Identify which cell holds the provided text, then report its (x, y) central coordinate. 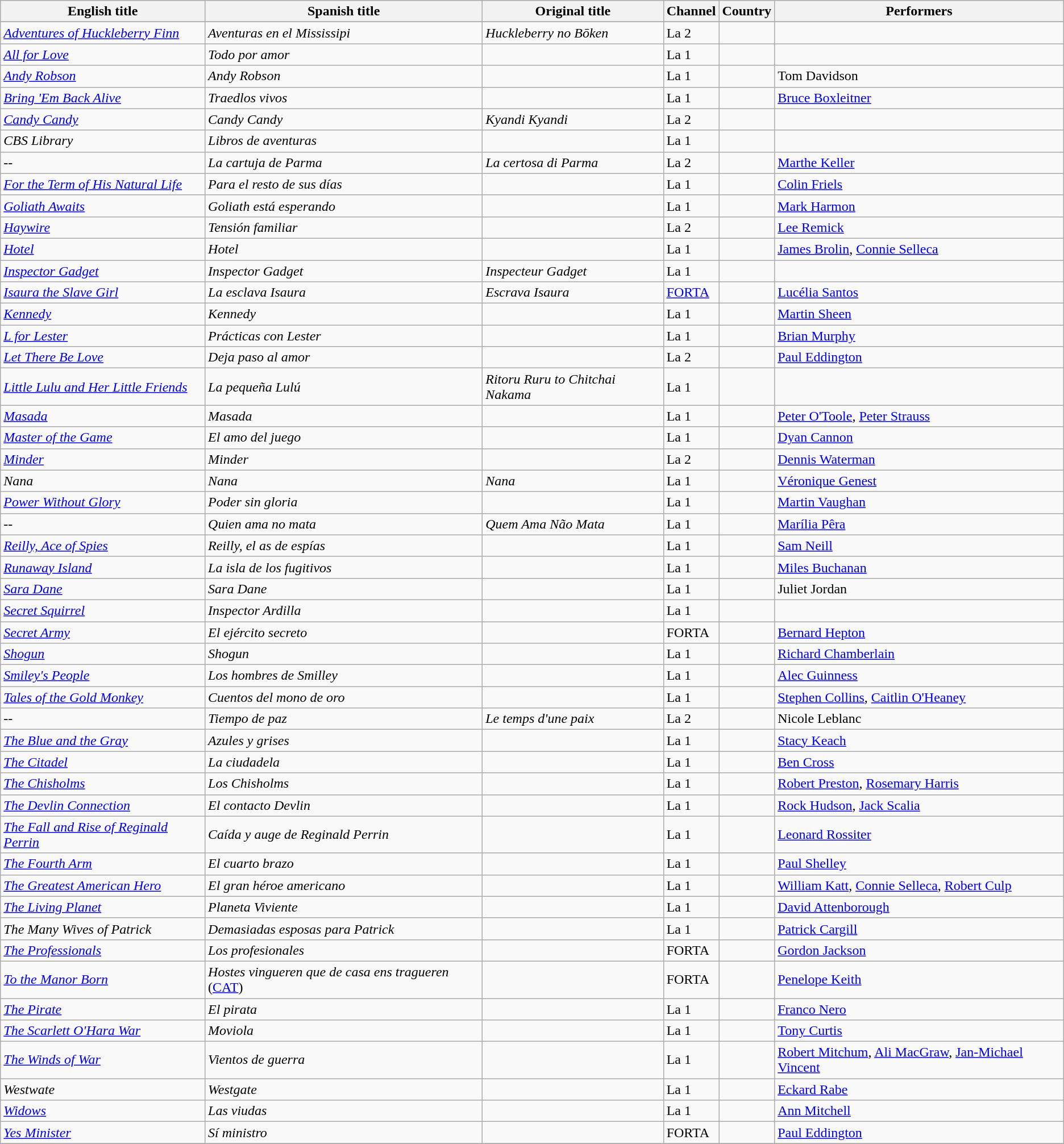
Performers (920, 11)
Vientos de guerra (344, 1060)
Eckard Rabe (920, 1089)
L for Lester (103, 336)
William Katt, Connie Selleca, Robert Culp (920, 885)
Ben Cross (920, 762)
The Fourth Arm (103, 864)
Lucélia Santos (920, 293)
Bernard Hepton (920, 633)
Reilly, Ace of Spies (103, 546)
Westgate (344, 1089)
English title (103, 11)
El cuarto brazo (344, 864)
Robert Mitchum, Ali MacGraw, Jan-Michael Vincent (920, 1060)
Sam Neill (920, 546)
Tensión familiar (344, 227)
Dennis Waterman (920, 459)
Rock Hudson, Jack Scalia (920, 805)
Sí ministro (344, 1133)
Haywire (103, 227)
Prácticas con Lester (344, 336)
Secret Army (103, 633)
Colin Friels (920, 184)
The Living Planet (103, 907)
Reilly, el as de espías (344, 546)
Robert Preston, Rosemary Harris (920, 784)
Stephen Collins, Caitlin O'Heaney (920, 697)
La cartuja de Parma (344, 163)
Bruce Boxleitner (920, 98)
Los Chisholms (344, 784)
Azules y grises (344, 741)
Hostes vingueren que de casa ens tragueren (CAT) (344, 980)
Le temps d'une paix (573, 719)
El contacto Devlin (344, 805)
Inspecteur Gadget (573, 271)
The Chisholms (103, 784)
Demasiadas esposas para Patrick (344, 929)
El amo del juego (344, 438)
Todo por amor (344, 55)
The Many Wives of Patrick (103, 929)
The Winds of War (103, 1060)
Marília Pêra (920, 524)
Peter O'Toole, Peter Strauss (920, 416)
Caída y auge de Reginald Perrin (344, 834)
Quien ama no mata (344, 524)
Deja paso al amor (344, 357)
Juliet Jordan (920, 589)
Escrava Isaura (573, 293)
Véronique Genest (920, 481)
Little Lulu and Her Little Friends (103, 386)
Planeta Viviente (344, 907)
Los hombres de Smilley (344, 676)
El pirata (344, 1009)
La pequeña Lulú (344, 386)
Leonard Rossiter (920, 834)
Spanish title (344, 11)
Westwate (103, 1089)
La esclava Isaura (344, 293)
Goliath está esperando (344, 206)
The Professionals (103, 950)
Goliath Awaits (103, 206)
Master of the Game (103, 438)
Las viudas (344, 1111)
Marthe Keller (920, 163)
Runaway Island (103, 567)
Paul Shelley (920, 864)
Original title (573, 11)
Lee Remick (920, 227)
The Citadel (103, 762)
Patrick Cargill (920, 929)
Smiley's People (103, 676)
Quem Ama Não Mata (573, 524)
Martin Vaughan (920, 502)
The Devlin Connection (103, 805)
Huckleberry no Bōken (573, 33)
Nicole Leblanc (920, 719)
Kyandi Kyandi (573, 119)
Inspector Ardilla (344, 610)
Poder sin gloria (344, 502)
The Greatest American Hero (103, 885)
Los profesionales (344, 950)
The Pirate (103, 1009)
To the Manor Born (103, 980)
Alec Guinness (920, 676)
Martin Sheen (920, 314)
La isla de los fugitivos (344, 567)
Ritoru Ruru to Chitchai Nakama (573, 386)
Penelope Keith (920, 980)
Isaura the Slave Girl (103, 293)
La certosa di Parma (573, 163)
Channel (691, 11)
The Fall and Rise of Reginald Perrin (103, 834)
Ann Mitchell (920, 1111)
Libros de aventuras (344, 141)
Mark Harmon (920, 206)
Traedlos vivos (344, 98)
Widows (103, 1111)
La ciudadela (344, 762)
Dyan Cannon (920, 438)
For the Term of His Natural Life (103, 184)
Country (747, 11)
All for Love (103, 55)
Let There Be Love (103, 357)
Miles Buchanan (920, 567)
James Brolin, Connie Selleca (920, 249)
Moviola (344, 1031)
Stacy Keach (920, 741)
Tony Curtis (920, 1031)
Yes Minister (103, 1133)
Tiempo de paz (344, 719)
Brian Murphy (920, 336)
The Scarlett O'Hara War (103, 1031)
Aventuras en el Mississipi (344, 33)
Tales of the Gold Monkey (103, 697)
CBS Library (103, 141)
Power Without Glory (103, 502)
The Blue and the Gray (103, 741)
Franco Nero (920, 1009)
El gran héroe americano (344, 885)
Tom Davidson (920, 76)
Para el resto de sus días (344, 184)
Richard Chamberlain (920, 654)
El ejército secreto (344, 633)
Gordon Jackson (920, 950)
Adventures of Huckleberry Finn (103, 33)
Secret Squirrel (103, 610)
Bring 'Em Back Alive (103, 98)
David Attenborough (920, 907)
Cuentos del mono de oro (344, 697)
